Output the [X, Y] coordinate of the center of the cell containing the given text.  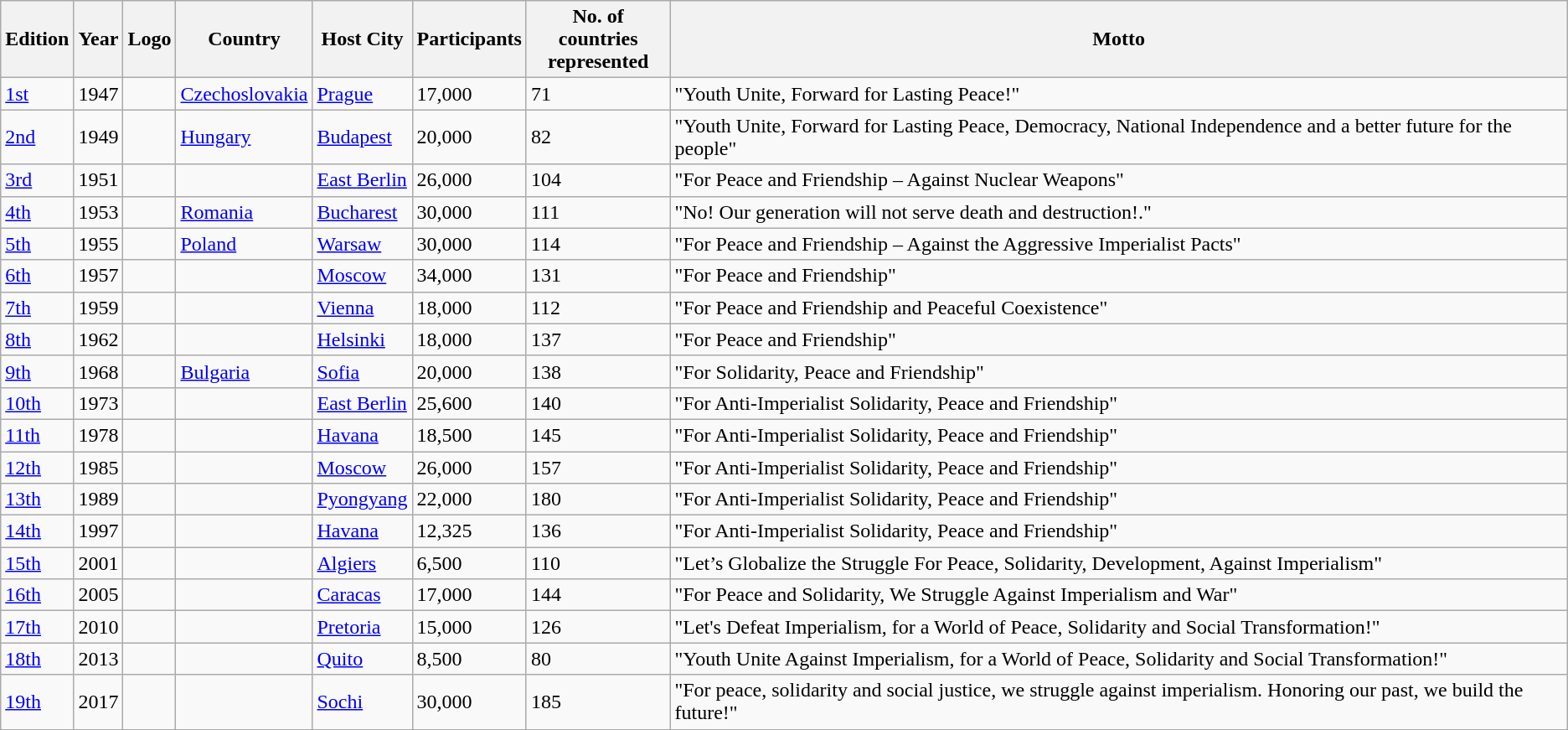
112 [598, 308]
No. of countriesrepresented [598, 39]
10th [37, 403]
2nd [37, 137]
2013 [99, 659]
12th [37, 467]
104 [598, 180]
2010 [99, 627]
1962 [99, 339]
80 [598, 659]
Participants [469, 39]
1989 [99, 500]
11th [37, 435]
180 [598, 500]
Warsaw [362, 244]
137 [598, 339]
Quito [362, 659]
8,500 [469, 659]
"For Peace and Friendship – Against the Aggressive Imperialist Pacts" [1119, 244]
Helsinki [362, 339]
131 [598, 276]
22,000 [469, 500]
114 [598, 244]
34,000 [469, 276]
2001 [99, 563]
9th [37, 371]
13th [37, 500]
Algiers [362, 563]
"Youth Unite, Forward for Lasting Peace, Democracy, National Independence and a better future for the people" [1119, 137]
71 [598, 94]
12,325 [469, 531]
Year [99, 39]
Country [245, 39]
Bucharest [362, 212]
185 [598, 702]
1959 [99, 308]
"For Solidarity, Peace and Friendship" [1119, 371]
"Let’s Globalize the Struggle For Peace, Solidarity, Development, Against Imperialism" [1119, 563]
140 [598, 403]
Vienna [362, 308]
3rd [37, 180]
Czechoslovakia [245, 94]
Romania [245, 212]
1957 [99, 276]
126 [598, 627]
2005 [99, 595]
"Youth Unite, Forward for Lasting Peace!" [1119, 94]
25,600 [469, 403]
Host City [362, 39]
1978 [99, 435]
1955 [99, 244]
6th [37, 276]
"No! Our generation will not serve death and destruction!." [1119, 212]
15,000 [469, 627]
6,500 [469, 563]
18,500 [469, 435]
1953 [99, 212]
"For Peace and Friendship and Peaceful Coexistence" [1119, 308]
"For peace, solidarity and social justice, we struggle against imperialism. Honoring our past, we build the future!" [1119, 702]
1968 [99, 371]
4th [37, 212]
"For Peace and Solidarity, We Struggle Against Imperialism and War" [1119, 595]
"For Peace and Friendship – Against Nuclear Weapons" [1119, 180]
111 [598, 212]
16th [37, 595]
Bulgaria [245, 371]
157 [598, 467]
17th [37, 627]
7th [37, 308]
Edition [37, 39]
"Youth Unite Against Imperialism, for a World of Peace, Solidarity and Social Transformation!" [1119, 659]
Hungary [245, 137]
Budapest [362, 137]
1949 [99, 137]
1947 [99, 94]
1951 [99, 180]
Sofia [362, 371]
1985 [99, 467]
136 [598, 531]
138 [598, 371]
Caracas [362, 595]
1st [37, 94]
Pyongyang [362, 500]
5th [37, 244]
145 [598, 435]
2017 [99, 702]
Poland [245, 244]
"Let's Defeat Imperialism, for a World of Peace, Solidarity and Social Transformation!" [1119, 627]
8th [37, 339]
15th [37, 563]
14th [37, 531]
18th [37, 659]
82 [598, 137]
Motto [1119, 39]
19th [37, 702]
Sochi [362, 702]
110 [598, 563]
144 [598, 595]
Pretoria [362, 627]
Logo [149, 39]
1997 [99, 531]
Prague [362, 94]
1973 [99, 403]
